From the cell containing the given text, extract its center point as [x, y] coordinate. 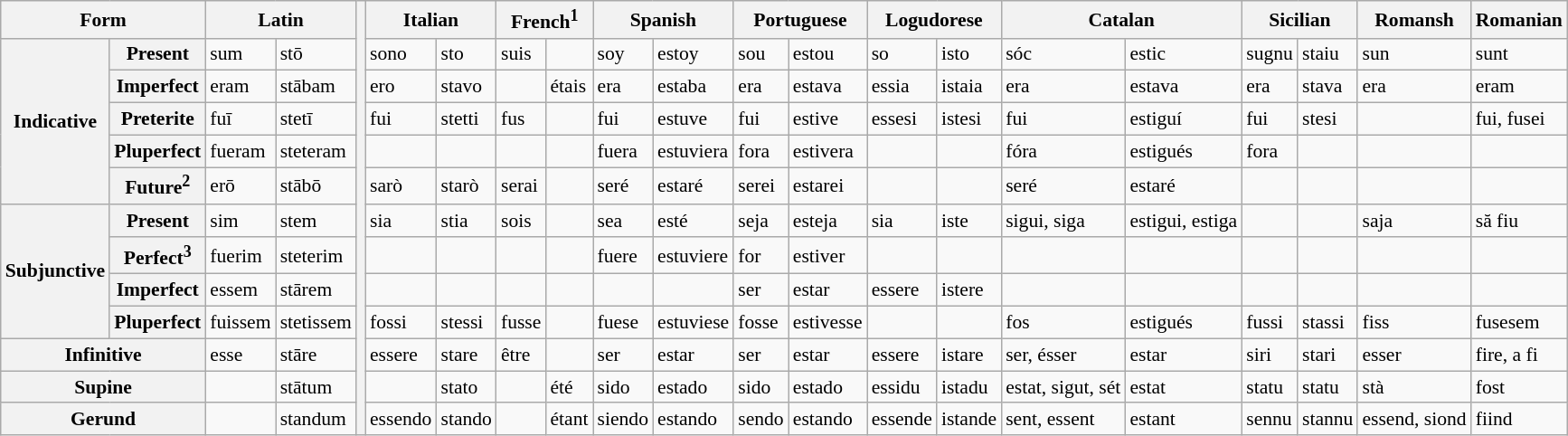
sennu [1270, 420]
istande [969, 420]
fosse [760, 323]
étais [569, 87]
estivesse [828, 323]
stava [1327, 87]
essem [241, 290]
fuera [623, 151]
fóra [1063, 151]
so [902, 54]
stare [466, 355]
sum [241, 54]
istaia [969, 87]
Form [103, 20]
stà [1414, 387]
Romanian [1519, 20]
stando [466, 420]
sunt [1519, 54]
stetti [466, 119]
Future2 [157, 186]
Indicative [55, 121]
stābam [316, 87]
estuve [693, 119]
ser, ésser [1063, 355]
estiver [828, 255]
Gerund [103, 420]
stesi [1327, 119]
fusesem [1519, 323]
să fiu [1519, 221]
sim [241, 221]
Romansh [1414, 20]
esser [1414, 355]
Logudorese [935, 20]
été [569, 387]
Preterite [157, 119]
Italian [430, 20]
stannu [1327, 420]
sent, essent [1063, 420]
essia [902, 87]
estarei [828, 186]
siendo [623, 420]
stassi [1327, 323]
estaba [693, 87]
starò [466, 186]
estou [828, 54]
stō [316, 54]
fos [1063, 323]
standum [316, 420]
estic [1183, 54]
fuissem [241, 323]
essesi [902, 119]
estuviese [693, 323]
sun [1414, 54]
steteram [316, 151]
Sicilian [1299, 20]
fuī [241, 119]
stetī [316, 119]
iste [969, 221]
siri [1270, 355]
étant [569, 420]
fui, fusei [1519, 119]
estat, sigut, sét [1063, 387]
essendo [401, 420]
soy [623, 54]
stātum [316, 387]
fuese [623, 323]
istare [969, 355]
sóc [1063, 54]
stābō [316, 186]
estivera [828, 151]
stato [466, 387]
serai [521, 186]
essend, siond [1414, 420]
estant [1183, 420]
isto [969, 54]
essende [902, 420]
stāre [316, 355]
estigui, estiga [1183, 221]
estoy [693, 54]
Catalan [1121, 20]
estiguí [1183, 119]
fueram [241, 151]
istadu [969, 387]
Subjunctive [55, 271]
seja [760, 221]
stia [466, 221]
sarò [401, 186]
essidu [902, 387]
Spanish [664, 20]
stari [1327, 355]
fiind [1519, 420]
estuviere [693, 255]
estuviera [693, 151]
stessi [466, 323]
ero [401, 87]
fire, a fi [1519, 355]
esse [241, 355]
istere [969, 290]
estive [828, 119]
French1 [544, 20]
stetissem [316, 323]
fuerim [241, 255]
suis [521, 54]
sea [623, 221]
stem [316, 221]
fusse [521, 323]
steterim [316, 255]
sono [401, 54]
Supine [103, 387]
Latin [280, 20]
fossi [401, 323]
Portuguese [799, 20]
sendo [760, 420]
sigui, siga [1063, 221]
fost [1519, 387]
erō [241, 186]
esteja [828, 221]
stavo [466, 87]
for [760, 255]
Infinitive [103, 355]
sois [521, 221]
fussi [1270, 323]
serei [760, 186]
esté [693, 221]
estat [1183, 387]
sto [466, 54]
fuere [623, 255]
fiss [1414, 323]
staiu [1327, 54]
sugnu [1270, 54]
être [521, 355]
saja [1414, 221]
sou [760, 54]
stārem [316, 290]
Perfect3 [157, 255]
istesi [969, 119]
fus [521, 119]
